Find where the given text appears and provide that cell's center as [x, y] coordinate. 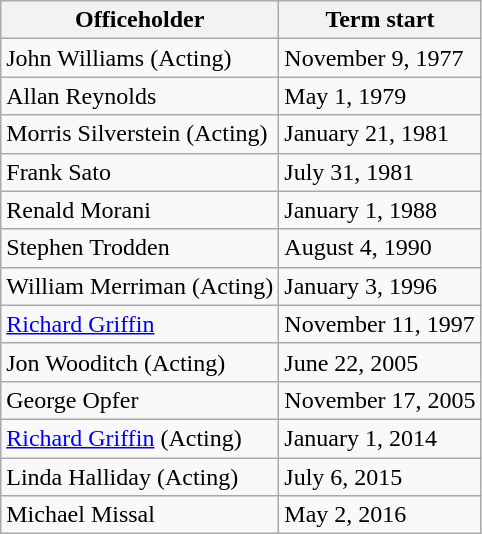
Jon Wooditch (Acting) [140, 362]
November 9, 1977 [380, 58]
Linda Halliday (Acting) [140, 477]
Renald Morani [140, 210]
Frank Sato [140, 172]
Allan Reynolds [140, 96]
January 3, 1996 [380, 286]
John Williams (Acting) [140, 58]
November 17, 2005 [380, 400]
Officeholder [140, 20]
July 31, 1981 [380, 172]
Term start [380, 20]
George Opfer [140, 400]
June 22, 2005 [380, 362]
May 1, 1979 [380, 96]
January 1, 2014 [380, 438]
Michael Missal [140, 515]
Morris Silverstein (Acting) [140, 134]
July 6, 2015 [380, 477]
January 1, 1988 [380, 210]
Stephen Trodden [140, 248]
William Merriman (Acting) [140, 286]
November 11, 1997 [380, 324]
January 21, 1981 [380, 134]
Richard Griffin [140, 324]
May 2, 2016 [380, 515]
Richard Griffin (Acting) [140, 438]
August 4, 1990 [380, 248]
